Capture the cell that displays the provided text and extract its [X, Y] central coordinate. 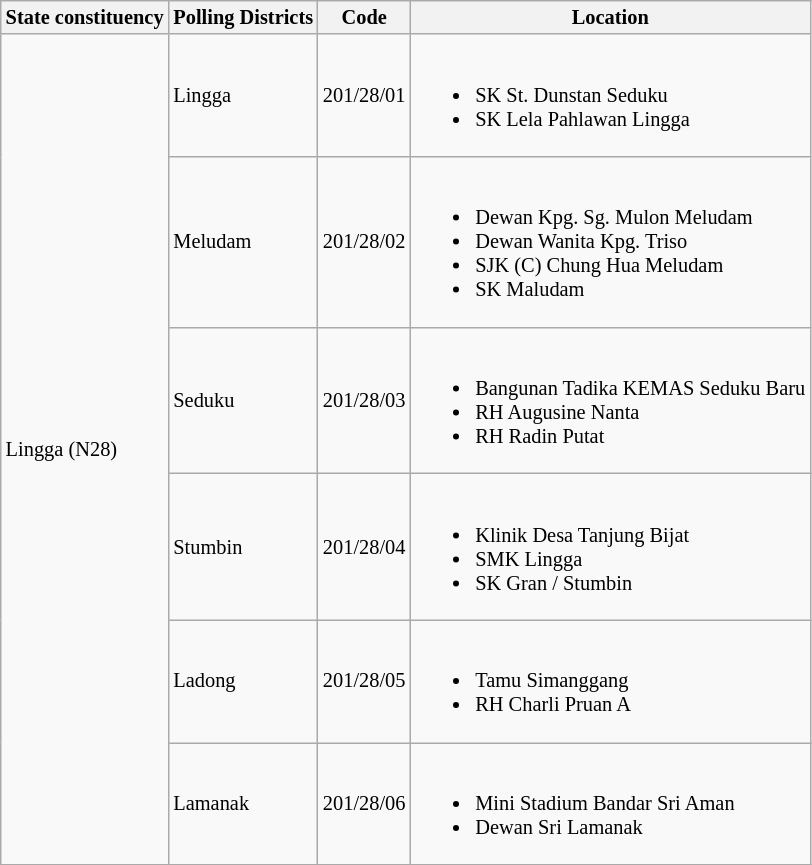
Dewan Kpg. Sg. Mulon MeludamDewan Wanita Kpg. TrisoSJK (C) Chung Hua MeludamSK Maludam [610, 241]
Lamanak [243, 803]
Mini Stadium Bandar Sri AmanDewan Sri Lamanak [610, 803]
201/28/05 [364, 681]
Ladong [243, 681]
Bangunan Tadika KEMAS Seduku BaruRH Augusine NantaRH Radin Putat [610, 400]
Lingga (N28) [85, 450]
201/28/06 [364, 803]
Seduku [243, 400]
Lingga [243, 95]
201/28/04 [364, 546]
Klinik Desa Tanjung BijatSMK LinggaSK Gran / Stumbin [610, 546]
Stumbin [243, 546]
Location [610, 17]
Meludam [243, 241]
SK St. Dunstan SedukuSK Lela Pahlawan Lingga [610, 95]
State constituency [85, 17]
Polling Districts [243, 17]
201/28/01 [364, 95]
Tamu SimanggangRH Charli Pruan A [610, 681]
201/28/03 [364, 400]
Code [364, 17]
201/28/02 [364, 241]
